For the text-containing cell, return its midpoint in (x, y) coordinate format. 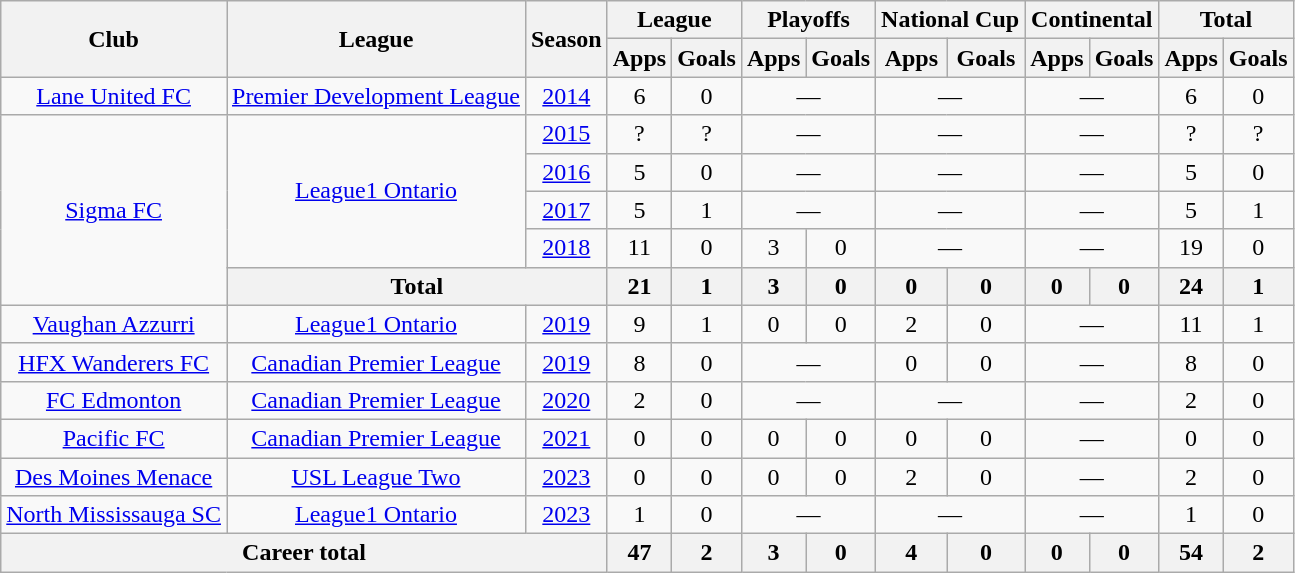
National Cup (950, 20)
24 (1191, 286)
4 (912, 553)
Des Moines Menace (114, 477)
North Mississauga SC (114, 515)
Season (566, 39)
USL League Two (376, 477)
21 (639, 286)
47 (639, 553)
Career total (304, 553)
2014 (566, 96)
Sigma FC (114, 210)
2020 (566, 400)
Lane United FC (114, 96)
Club (114, 39)
FC Edmonton (114, 400)
Pacific FC (114, 438)
2017 (566, 210)
9 (639, 324)
Premier Development League (376, 96)
Playoffs (808, 20)
2018 (566, 248)
HFX Wanderers FC (114, 362)
19 (1191, 248)
2016 (566, 172)
Continental (1092, 20)
Vaughan Azzurri (114, 324)
54 (1191, 553)
2021 (566, 438)
2015 (566, 134)
